Search for the cell housing the specified text and yield its [x, y] center coordinate. 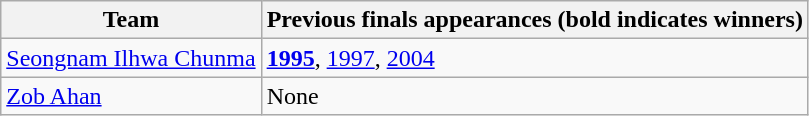
Previous finals appearances (bold indicates winners) [534, 20]
Team [131, 20]
1995, 1997, 2004 [534, 58]
Zob Ahan [131, 96]
Seongnam Ilhwa Chunma [131, 58]
None [534, 96]
